Scan for the cell matching the given text and deliver its [x, y] coordinate at center. 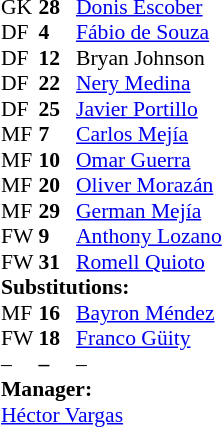
12 [57, 58]
Bryan Johnson [149, 58]
German Mejía [149, 211]
22 [57, 83]
Oliver Morazán [149, 185]
Anthony Lozano [149, 237]
Omar Guerra [149, 160]
Manager: [112, 389]
20 [57, 185]
Javier Portillo [149, 109]
Nery Medina [149, 83]
Fábio de Souza [149, 33]
Bayron Méndez [149, 313]
18 [57, 339]
16 [57, 313]
9 [57, 237]
Carlos Mejía [149, 135]
Romell Quioto [149, 262]
29 [57, 211]
7 [57, 135]
10 [57, 160]
4 [57, 33]
Franco Güity [149, 339]
Substitutions: [112, 287]
31 [57, 262]
25 [57, 109]
